Return the (X, Y) coordinate for the center point of the cell that contains the specified text.  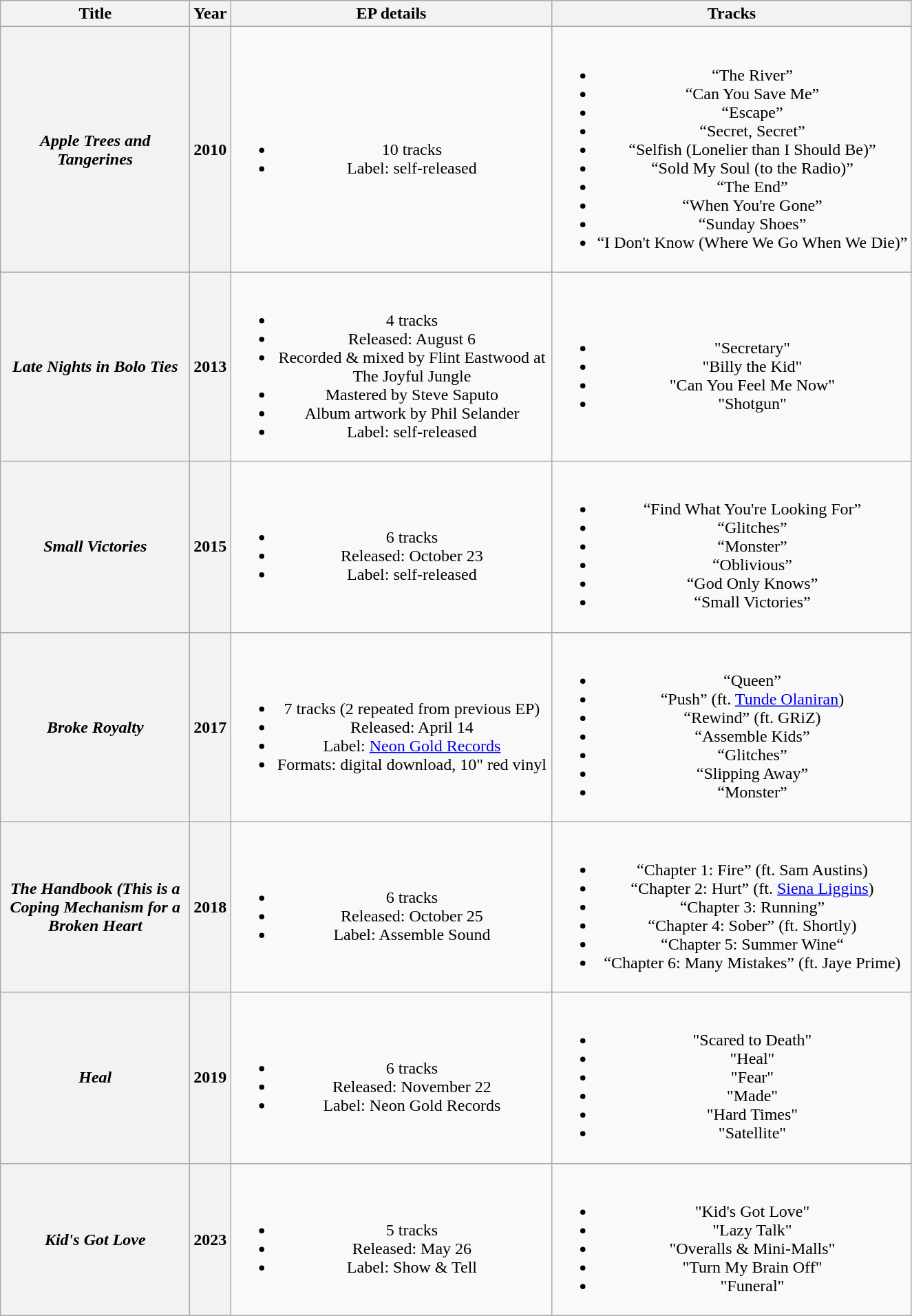
6 tracksReleased: November 22Label: Neon Gold Records (391, 1078)
"Kid's Got Love""Lazy Talk""Overalls & Mini-Malls""Turn My Brain Off""Funeral" (732, 1240)
2010 (211, 149)
5 tracksReleased: May 26Label: Show & Tell (391, 1240)
The Handbook (This is a Coping Mechanism for a Broken Heart (95, 907)
7 tracks (2 repeated from previous EP)Released: April 14Label: Neon Gold RecordsFormats: digital download, 10" red vinyl (391, 727)
Tracks (732, 14)
6 tracksReleased: October 25Label: Assemble Sound (391, 907)
Heal (95, 1078)
2015 (211, 547)
"Secretary""Billy the Kid""Can You Feel Me Now""Shotgun" (732, 366)
2013 (211, 366)
Small Victories (95, 547)
“Find What You're Looking For”“Glitches”“Monster”“Oblivious”“God Only Knows”“Small Victories” (732, 547)
"Scared to Death""Heal""Fear""Made""Hard Times""Satellite" (732, 1078)
Broke Royalty (95, 727)
2023 (211, 1240)
EP details (391, 14)
“Queen”“Push” (ft. Tunde Olaniran)“Rewind” (ft. GRiZ)“Assemble Kids”“Glitches”“Slipping Away”“Monster” (732, 727)
2017 (211, 727)
Late Nights in Bolo Ties (95, 366)
2019 (211, 1078)
Year (211, 14)
Title (95, 14)
10 tracksLabel: self-released (391, 149)
6 tracksReleased: October 23Label: self-released (391, 547)
2018 (211, 907)
Apple Trees and Tangerines (95, 149)
Kid's Got Love (95, 1240)
